Return the [X, Y] coordinate for the center point of the cell that contains the specified text.  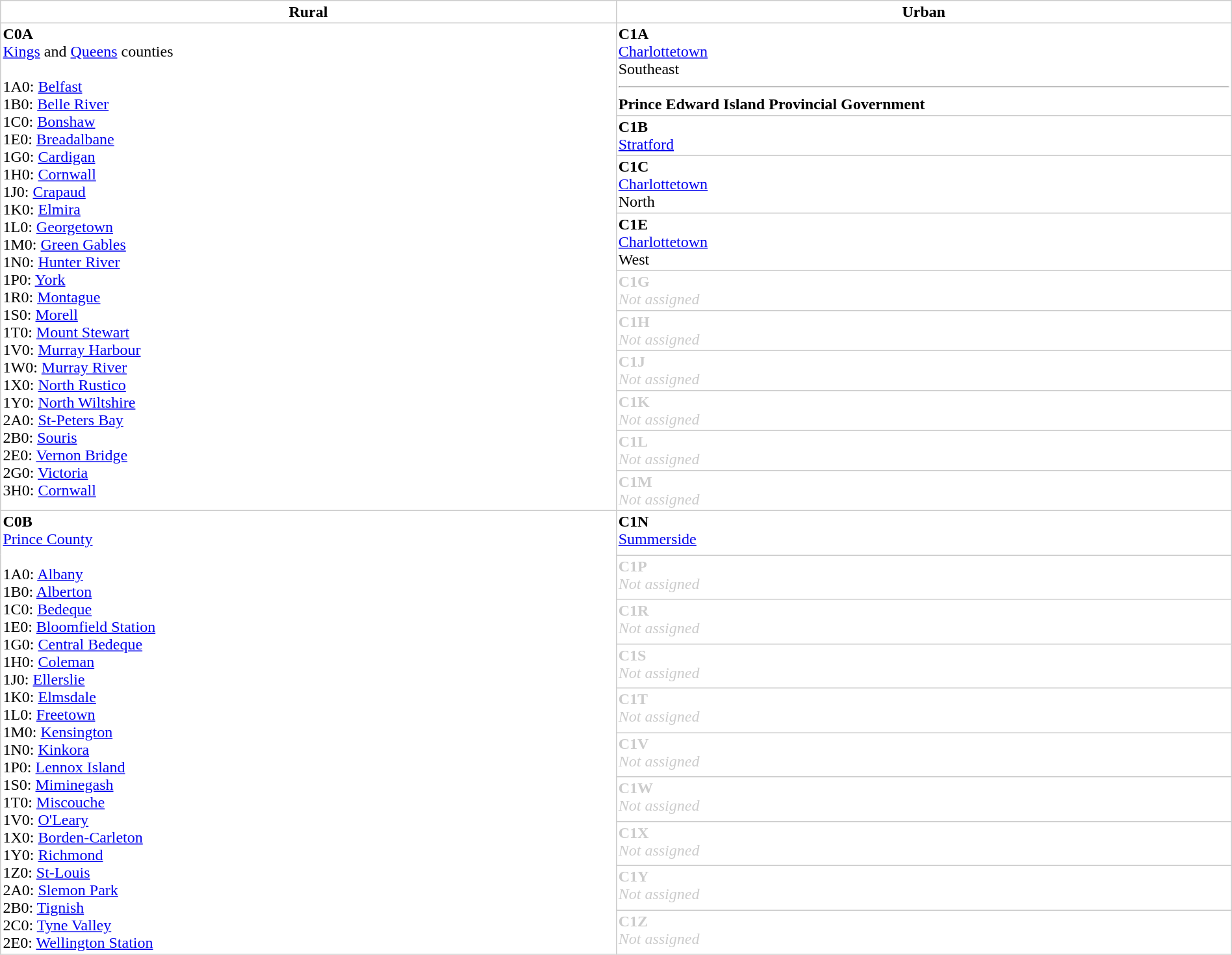
C1MNot assigned [924, 491]
C1BStratford [924, 136]
C1XNot assigned [924, 843]
C1ZNot assigned [924, 932]
C1TNot assigned [924, 710]
C1CCharlottetownNorth [924, 184]
C1HNot assigned [924, 331]
C1VNot assigned [924, 754]
Urban [924, 12]
C1JNot assigned [924, 371]
C1KNot assigned [924, 411]
C1WNot assigned [924, 799]
C1RNot assigned [924, 621]
C1PNot assigned [924, 577]
C1SNot assigned [924, 666]
Rural [308, 12]
C1NSummerside [924, 532]
C1ACharlottetownSoutheastPrince Edward Island Provincial Government [924, 69]
C1LNot assigned [924, 451]
C1GNot assigned [924, 291]
C1ECharlottetownWest [924, 242]
C1YNot assigned [924, 887]
